Determine the [X, Y] coordinate at the center of the cell enclosing the given text.  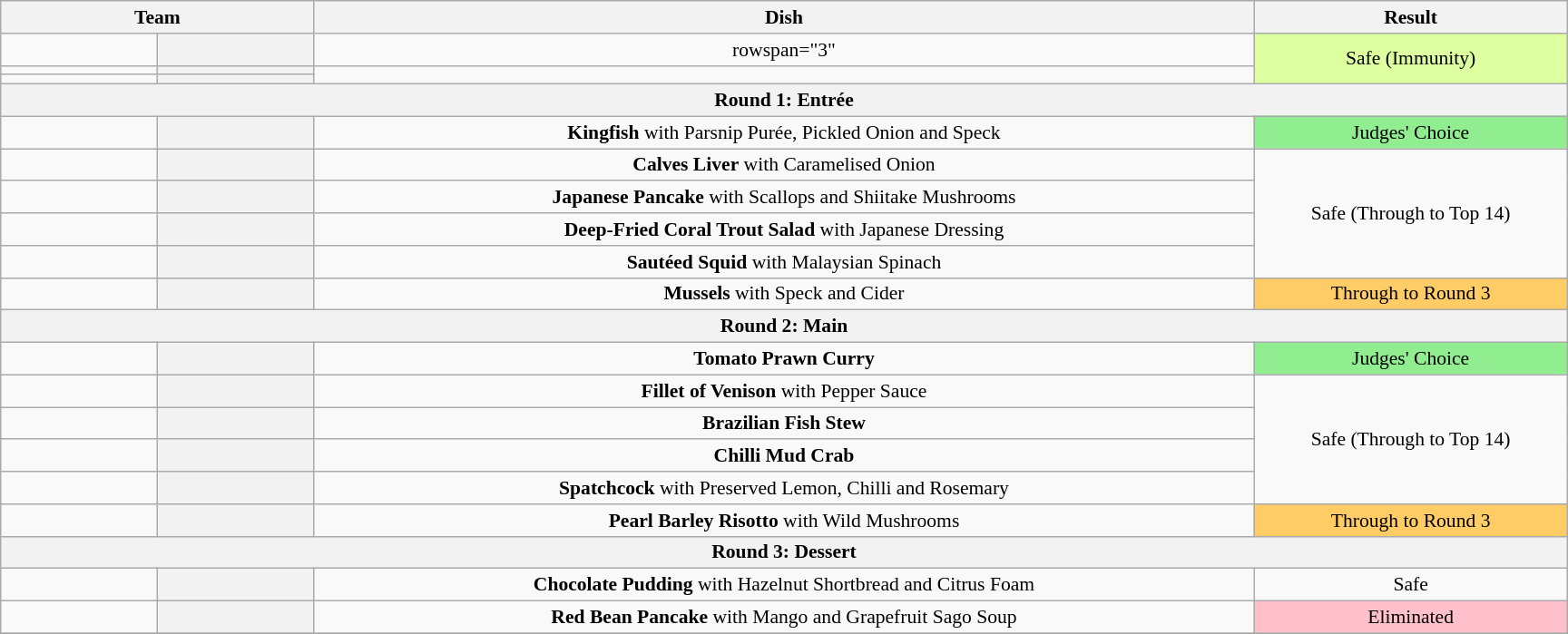
Mussels with Speck and Cider [784, 294]
Safe [1410, 585]
Round 3: Dessert [784, 552]
Round 1: Entrée [784, 101]
Chilli Mud Crab [784, 456]
Round 2: Main [784, 327]
Brazilian Fish Stew [784, 424]
Result [1410, 17]
Chocolate Pudding with Hazelnut Shortbread and Citrus Foam [784, 585]
Sautéed Squid with Malaysian Spinach [784, 262]
Red Bean Pancake with Mango and Grapefruit Sago Soup [784, 618]
Dish [784, 17]
Pearl Barley Risotto with Wild Mushrooms [784, 521]
Safe (Immunity) [1410, 59]
Spatchcock with Preserved Lemon, Chilli and Rosemary [784, 488]
rowspan="3" [784, 50]
Calves Liver with Caramelised Onion [784, 165]
Kingfish with Parsnip Purée, Pickled Onion and Speck [784, 132]
Japanese Pancake with Scallops and Shiitake Mushrooms [784, 198]
Deep-Fried Coral Trout Salad with Japanese Dressing [784, 229]
Fillet of Venison with Pepper Sauce [784, 391]
Team [158, 17]
Tomato Prawn Curry [784, 359]
Eliminated [1410, 618]
